Pinpoint the cell where the given text exists, returning its [X, Y] midpoint coordinate. 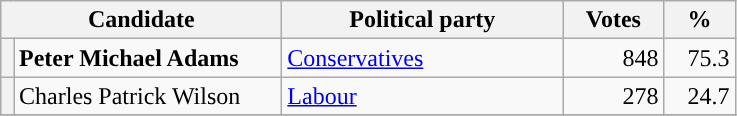
848 [614, 58]
Labour [422, 96]
75.3 [700, 58]
Candidate [142, 20]
Votes [614, 20]
Conservatives [422, 58]
Peter Michael Adams [148, 58]
Political party [422, 20]
24.7 [700, 96]
Charles Patrick Wilson [148, 96]
278 [614, 96]
% [700, 20]
